Return [x, y] of the center of cell containing provided text 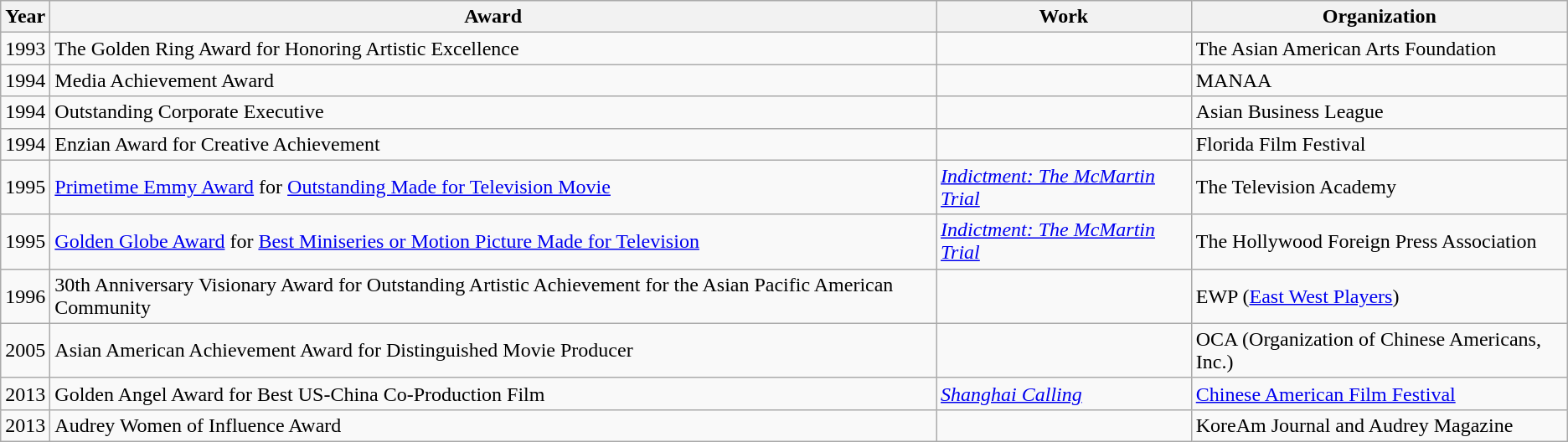
Asian American Achievement Award for Distinguished Movie Producer [493, 350]
MANAA [1379, 80]
Enzian Award for Creative Achievement [493, 144]
The Hollywood Foreign Press Association [1379, 241]
Award [493, 17]
Golden Angel Award for Best US-China Co-Production Film [493, 393]
The Golden Ring Award for Honoring Artistic Excellence [493, 49]
Primetime Emmy Award for Outstanding Made for Television Movie [493, 188]
KoreAm Journal and Audrey Magazine [1379, 425]
Work [1064, 17]
The Asian American Arts Foundation [1379, 49]
Media Achievement Award [493, 80]
Florida Film Festival [1379, 144]
Outstanding Corporate Executive [493, 112]
1993 [25, 49]
Organization [1379, 17]
30th Anniversary Visionary Award for Outstanding Artistic Achievement for the Asian Pacific American Community [493, 296]
Golden Globe Award for Best Miniseries or Motion Picture Made for Television [493, 241]
2005 [25, 350]
Shanghai Calling [1064, 393]
Asian Business League [1379, 112]
The Television Academy [1379, 188]
Chinese American Film Festival [1379, 393]
Audrey Women of Influence Award [493, 425]
EWP (East West Players) [1379, 296]
OCA (Organization of Chinese Americans, Inc.) [1379, 350]
1996 [25, 296]
Year [25, 17]
